For the text-containing cell, return its midpoint in [X, Y] coordinate format. 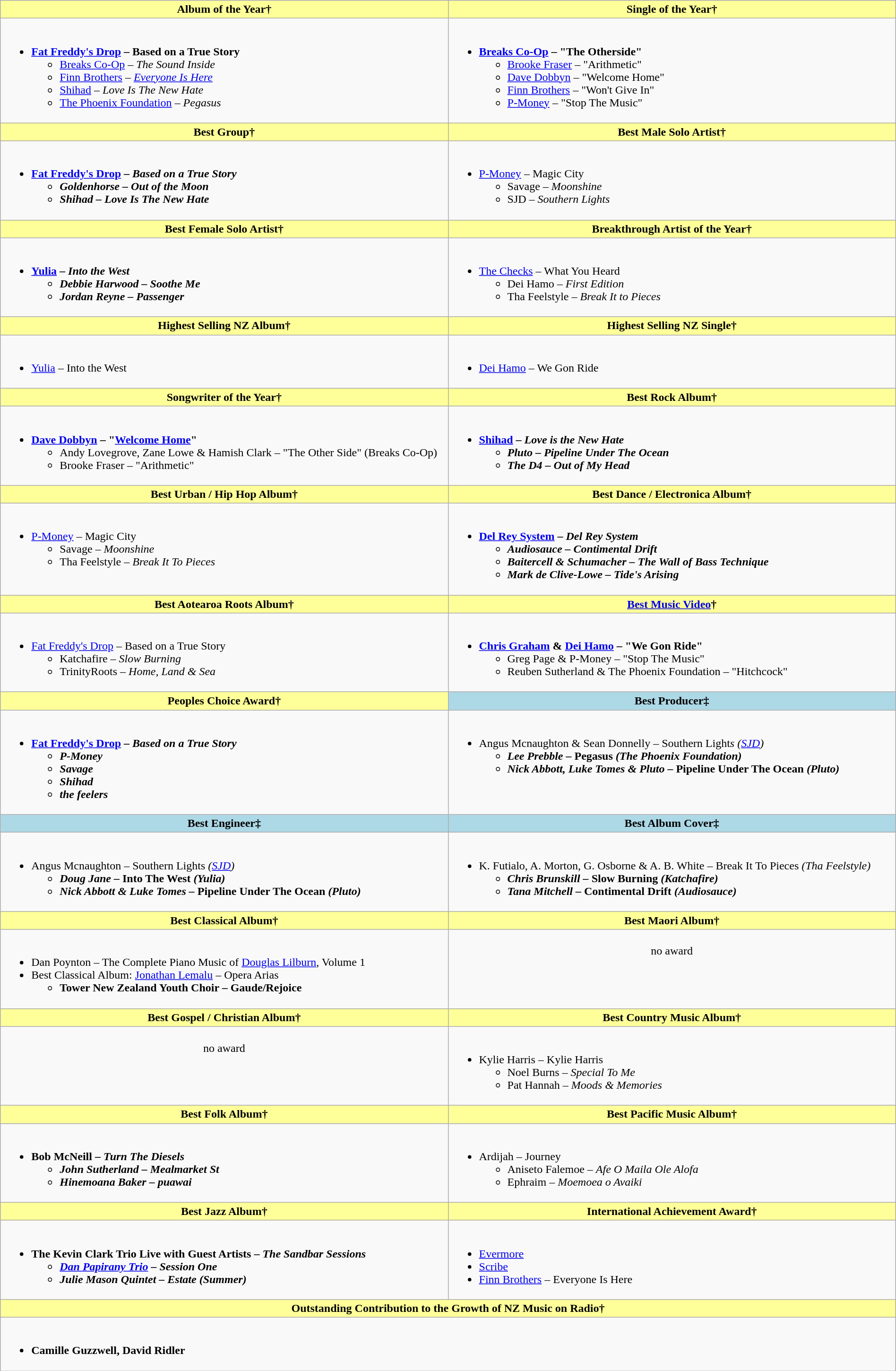
Best Jazz Album† [224, 1211]
Best Producer‡ [672, 701]
Best Music Video† [672, 604]
Chris Graham & Dei Hamo – "We Gon Ride"Greg Page & P-Money – "Stop The Music"Reuben Sutherland & The Phoenix Foundation – "Hitchcock" [672, 652]
Fat Freddy's Drop – Based on a True StoryP-MoneySavageShihadthe feelers [224, 762]
Best Group† [224, 132]
Breaks Co-Op – "The Otherside"Brooke Fraser – "Arithmetic"Dave Dobbyn – "Welcome Home"Finn Brothers – "Won't Give In"P-Money – "Stop The Music" [672, 71]
The Kevin Clark Trio Live with Guest Artists – The Sandbar SessionsDan Papirany Trio – Session OneJulie Mason Quintet – Estate (Summer) [224, 1259]
International Achievement Award† [672, 1211]
Best Aotearoa Roots Album† [224, 604]
Best Rock Album† [672, 397]
Best Dance / Electronica Album† [672, 494]
Best Pacific Music Album† [672, 1114]
Outstanding Contribution to the Growth of NZ Music on Radio† [448, 1308]
Del Rey System – Del Rey SystemAudiosauce – Contimental DriftBaitercell & Schumacher – The Wall of Bass TechniqueMark de Clive-Lowe – Tide's Arising [672, 549]
Kylie Harris – Kylie HarrisNoel Burns – Special To MePat Hannah – Moods & Memories [672, 1066]
Best Male Solo Artist† [672, 132]
The Checks – What You HeardDei Hamo – First EditionTha Feelstyle – Break It to Pieces [672, 277]
Best Folk Album† [224, 1114]
Yulia – Into the WestDebbie Harwood – Soothe MeJordan Reyne – Passenger [224, 277]
Single of the Year† [672, 9]
Best Engineer‡ [224, 824]
Best Album Cover‡ [672, 824]
Songwriter of the Year† [224, 397]
Shihad – Love is the New HatePluto – Pipeline Under The OceanThe D4 – Out of My Head [672, 445]
Best Urban / Hip Hop Album† [224, 494]
P-Money – Magic CitySavage – MoonshineTha Feelstyle – Break It To Pieces [224, 549]
Yulia – Into the West [224, 361]
Album of the Year† [224, 9]
Best Classical Album† [224, 920]
Breakthrough Artist of the Year† [672, 229]
Best Female Solo Artist† [224, 229]
Best Gospel / Christian Album† [224, 1017]
EvermoreScribeFinn Brothers – Everyone Is Here [672, 1259]
Bob McNeill – Turn The DieselsJohn Sutherland – Mealmarket StHinemoana Baker – puawai [224, 1163]
Dave Dobbyn – "Welcome Home"Andy Lovegrove, Zane Lowe & Hamish Clark – "The Other Side" (Breaks Co-Op)Brooke Fraser – "Arithmetic" [224, 445]
Dei Hamo – We Gon Ride [672, 361]
Angus Mcnaughton – Southern Lights (SJD)Doug Jane – Into The West (Yulia)Nick Abbott & Luke Tomes – Pipeline Under The Ocean (Pluto) [224, 872]
Fat Freddy's Drop – Based on a True StoryKatchafire – Slow BurningTrinityRoots – Home, Land & Sea [224, 652]
Camille Guzzwell, David Ridler [448, 1344]
P-Money – Magic CitySavage – MoonshineSJD – Southern Lights [672, 181]
Fat Freddy's Drop – Based on a True StoryGoldenhorse – Out of the MoonShihad – Love Is The New Hate [224, 181]
Best Country Music Album† [672, 1017]
Peoples Choice Award† [224, 701]
Highest Selling NZ Album† [224, 326]
Highest Selling NZ Single† [672, 326]
Best Maori Album† [672, 920]
Ardijah – JourneyAniseto Falemoe – Afe O Maila Ole AlofaEphraim – Moemoea o Avaiki [672, 1163]
